Return the (x, y) coordinate for the center point of the cell that contains the specified text.  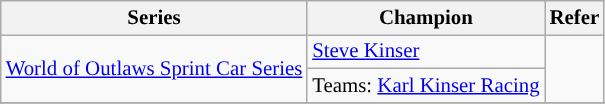
Champion (426, 18)
World of Outlaws Sprint Car Series (154, 68)
Teams: Karl Kinser Racing (426, 85)
Refer (574, 18)
Steve Kinser (426, 51)
Series (154, 18)
